Extract the (X, Y) coordinate from the center of the cell holding the provided text.  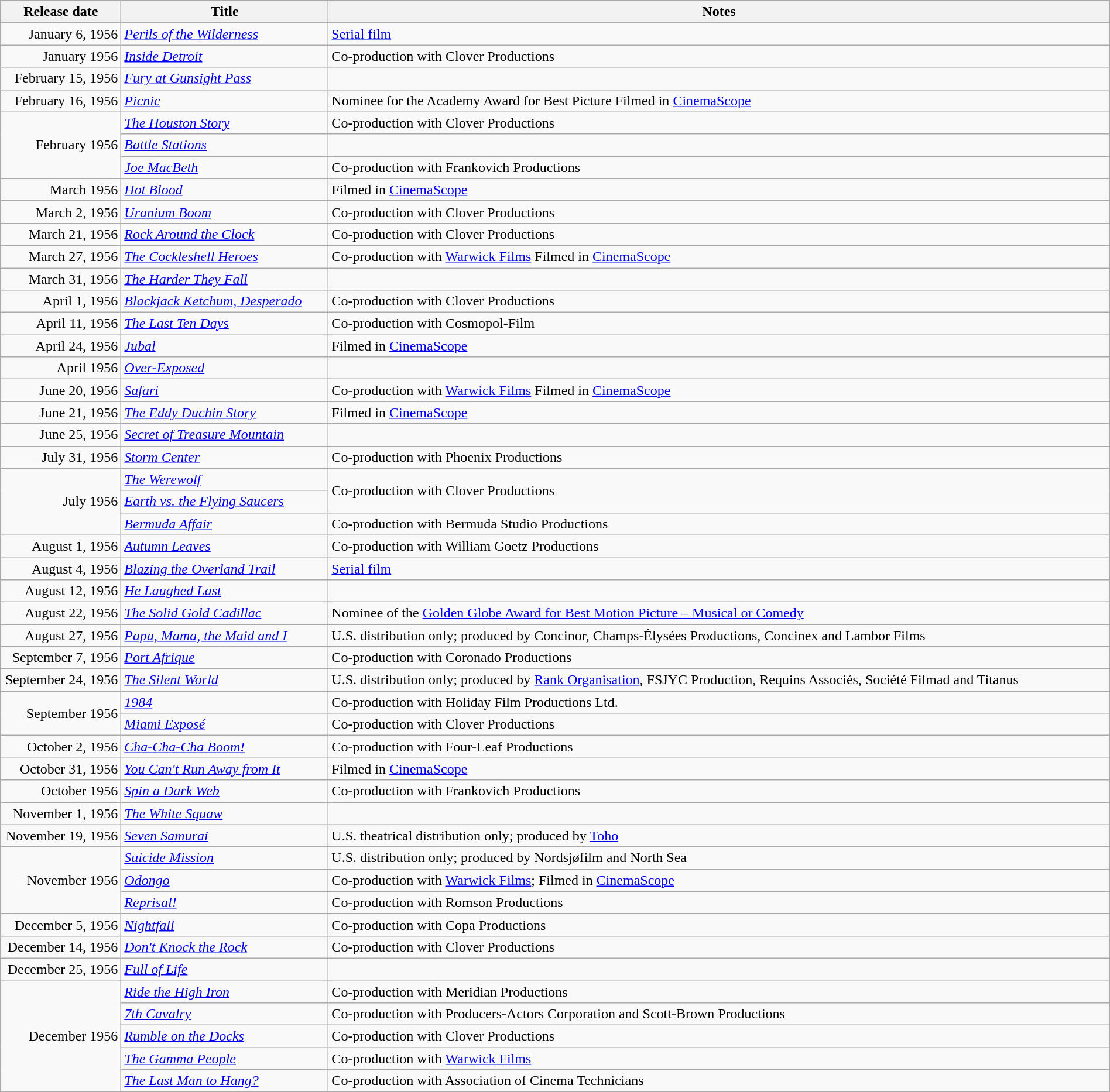
Inside Detroit (225, 56)
The Harder They Fall (225, 279)
Rumble on the Docks (225, 1036)
Spin a Dark Web (225, 791)
Co-production with Bermuda Studio Productions (719, 524)
Perils of the Wilderness (225, 34)
Miami Exposé (225, 724)
December 25, 1956 (61, 969)
Suicide Mission (225, 858)
Co-production with Four-Leaf Productions (719, 747)
Port Afrique (225, 658)
June 20, 1956 (61, 390)
Co-production with Phoenix Productions (719, 457)
Don't Knock the Rock (225, 947)
March 27, 1956 (61, 256)
Co-production with William Goetz Productions (719, 546)
November 1, 1956 (61, 813)
The Gamma People (225, 1059)
The Last Ten Days (225, 324)
March 2, 1956 (61, 212)
December 5, 1956 (61, 925)
October 31, 1956 (61, 769)
The Cockleshell Heroes (225, 256)
The White Squaw (225, 813)
7th Cavalry (225, 1014)
March 31, 1956 (61, 279)
Co-production with Cosmopol-Film (719, 324)
March 21, 1956 (61, 234)
Seven Samurai (225, 836)
Release date (61, 12)
September 24, 1956 (61, 680)
August 12, 1956 (61, 590)
U.S. distribution only; produced by Rank Organisation, FSJYC Production, Requins Associés, Société Filmad and Titanus (719, 680)
Nightfall (225, 925)
Odongo (225, 880)
June 25, 1956 (61, 435)
September 1956 (61, 713)
October 1956 (61, 791)
Blazing the Overland Trail (225, 568)
Blackjack Ketchum, Desperado (225, 301)
September 7, 1956 (61, 658)
October 2, 1956 (61, 747)
February 15, 1956 (61, 78)
Nominee of the Golden Globe Award for Best Motion Picture – Musical or Comedy (719, 613)
Co-production with Meridian Productions (719, 992)
He Laughed Last (225, 590)
The Silent World (225, 680)
April 1956 (61, 368)
February 16, 1956 (61, 101)
1984 (225, 702)
Autumn Leaves (225, 546)
June 21, 1956 (61, 413)
The Houston Story (225, 123)
Storm Center (225, 457)
Uranium Boom (225, 212)
August 22, 1956 (61, 613)
Co-production with Association of Cinema Technicians (719, 1081)
Earth vs. the Flying Saucers (225, 502)
April 24, 1956 (61, 346)
December 1956 (61, 1036)
Co-production with Copa Productions (719, 925)
Co-production with Coronado Productions (719, 658)
Co-production with Holiday Film Productions Ltd. (719, 702)
Secret of Treasure Mountain (225, 435)
Co-production with Producers-Actors Corporation and Scott-Brown Productions (719, 1014)
December 14, 1956 (61, 947)
Reprisal! (225, 902)
Full of Life (225, 969)
January 6, 1956 (61, 34)
The Last Man to Hang? (225, 1081)
Co-production with Warwick Films (719, 1059)
February 1956 (61, 145)
November 19, 1956 (61, 836)
November 1956 (61, 880)
Over-Exposed (225, 368)
Hot Blood (225, 190)
Nominee for the Academy Award for Best Picture Filmed in CinemaScope (719, 101)
Picnic (225, 101)
The Werewolf (225, 479)
January 1956 (61, 56)
Battle Stations (225, 145)
April 11, 1956 (61, 324)
You Can't Run Away from It (225, 769)
The Eddy Duchin Story (225, 413)
August 4, 1956 (61, 568)
Safari (225, 390)
Notes (719, 12)
U.S. distribution only; produced by Nordsjøfilm and North Sea (719, 858)
The Solid Gold Cadillac (225, 613)
March 1956 (61, 190)
July 31, 1956 (61, 457)
August 1, 1956 (61, 546)
July 1956 (61, 502)
Title (225, 12)
Papa, Mama, the Maid and I (225, 635)
Co-production with Romson Productions (719, 902)
Co-production with Warwick Films; Filmed in CinemaScope (719, 880)
April 1, 1956 (61, 301)
U.S. theatrical distribution only; produced by Toho (719, 836)
Fury at Gunsight Pass (225, 78)
Bermuda Affair (225, 524)
Joe MacBeth (225, 167)
Rock Around the Clock (225, 234)
Jubal (225, 346)
Ride the High Iron (225, 992)
Cha-Cha-Cha Boom! (225, 747)
August 27, 1956 (61, 635)
U.S. distribution only; produced by Concinor, Champs-Élysées Productions, Concinex and Lambor Films (719, 635)
